Return [x, y] of the center of cell containing provided text 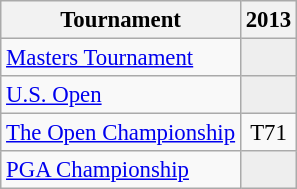
PGA Championship [121, 170]
T71 [268, 133]
Tournament [121, 20]
The Open Championship [121, 133]
2013 [268, 20]
U.S. Open [121, 95]
Masters Tournament [121, 58]
